Search for the cell housing the specified text and yield its [x, y] center coordinate. 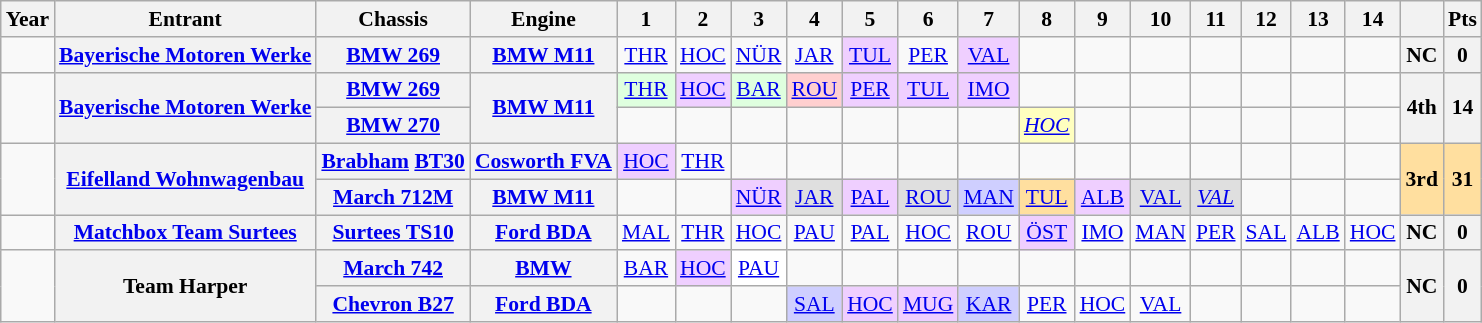
March 742 [392, 269]
2 [703, 19]
MAL [646, 233]
Eifelland Wohnwagenbau [185, 180]
11 [1216, 19]
1 [646, 19]
Surtees TS10 [392, 233]
12 [1266, 19]
5 [870, 19]
Chassis [392, 19]
Pts [1462, 19]
BMW [544, 269]
March 712M [392, 197]
3rd [1422, 180]
MUG [928, 304]
Engine [544, 19]
8 [1047, 19]
Chevron B27 [392, 304]
Brabham BT30 [392, 162]
31 [1462, 180]
10 [1160, 19]
Entrant [185, 19]
Matchbox Team Surtees [185, 233]
13 [1318, 19]
Cosworth FVA [544, 162]
4th [1422, 108]
Team Harper [185, 286]
7 [988, 19]
Year [28, 19]
3 [759, 19]
KAR [988, 304]
ÖST [1047, 233]
BMW 270 [392, 126]
9 [1103, 19]
4 [814, 19]
6 [928, 19]
